Identify which cell holds the provided text, then report its [X, Y] central coordinate. 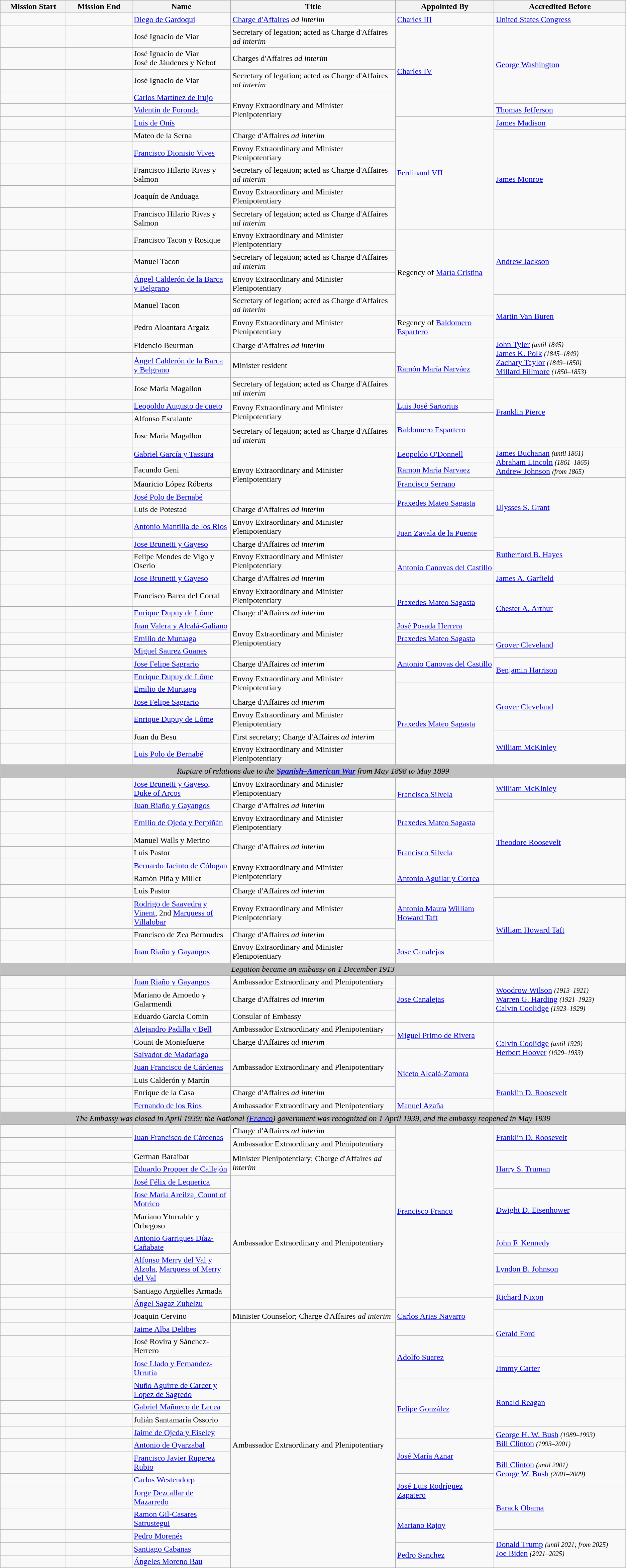
Felipe Mendes de Vigo y Oserio [181, 561]
Gabriel Mañueco de Lecea [181, 1407]
Minister resident [313, 365]
Minister Plenipotentiary; Charge d'Affaires ad interim [313, 1163]
Felipe González [445, 1409]
Baldomero Espartero [445, 430]
Gerald Ford [560, 1334]
Carlos Martínez de Irujo [181, 97]
Santiago Cabanas [181, 1549]
Legation became an embassy on 1 December 1913 [313, 969]
Valentin de Foronda [181, 110]
Harry S. Truman [560, 1169]
Salvador de Madariaga [181, 1055]
Regency of Baldomero Espartero [445, 327]
Manuel Azaña [445, 1106]
Pedro Aloantara Argaiz [181, 327]
Alfonso Escalante [181, 419]
Ronald Reagan [560, 1403]
Ramón María Narváez [445, 369]
Mariano Rajoy [445, 1525]
Charges d'Affaires ad interim [313, 58]
Emilio de Ojeda y Perpiñán [181, 823]
John F. Kennedy [560, 1243]
Fidencio Beurman [181, 345]
James Buchanan (until 1861)Abraham Lincoln (1861–1865)Andrew Johnson (from 1865) [560, 462]
Woodrow Wilson (1913–1921)Warren G. Harding (1921–1923)Calvin Coolidge (1923–1929) [560, 999]
Antonio de Oyarzabal [181, 1445]
Mateo de la Serna [181, 136]
Appointed By [445, 7]
Dwight D. Eisenhower [560, 1210]
James Madison [560, 123]
Julián Santamaría Ossorio [181, 1420]
Jose Maria Areilza, Count of Motrico [181, 1199]
José Polo de Bernabé [181, 497]
Pedro Morenés [181, 1536]
Francisco Serrano [445, 484]
Nuño Aguirre de Carcer y Lopez de Sagredo [181, 1390]
Jimmy Carter [560, 1368]
Leopoldo Augusto de cueto [181, 406]
Ángeles Moreno Bau [181, 1562]
William Howard Taft [560, 930]
Mariano Yturralde y Orbegoso [181, 1221]
Chester A. Arthur [560, 608]
John Tyler (until 1845)James K. Polk (1845–1849)Zachary Taylor (1849–1850)Millard Fillmore (1850–1853) [560, 358]
Ferdinand VII [445, 173]
José Rovira y Sánchez-Herrero [181, 1346]
Francisco Tacon y Rosique [181, 240]
Jaime de Ojeda y Eiseley [181, 1432]
Luis Polo de Bernabé [181, 754]
Francisco Javier Ruperez Rubio [181, 1462]
Count de Montefuerte [181, 1042]
Manuel Walls y Merino [181, 840]
Jose Llado y Fernandez-Urrutia [181, 1368]
Antonio Mantilla de los Ríos [181, 527]
First secretary; Charge d'Affaires ad interim [313, 736]
Regency of María Cristina [445, 273]
Luis de Potestad [181, 509]
Calvin Coolidge (until 1929)Herbert Hoover (1929–1933) [560, 1048]
Eduardo Propper de Callejón [181, 1169]
Leopoldo O'Donnell [445, 454]
Fernando de los Ríos [181, 1106]
Donald Trump (until 2021; from 2025)Joe Biden (2021–2025) [560, 1549]
Ulysses S. Grant [560, 507]
Francisco Franco [445, 1211]
Juan Zavala de la Puente [445, 533]
Jose Brunetti y Gayeso, Duke of Arcos [181, 788]
Alejandro Padilla y Bell [181, 1029]
Enrique de la Casa [181, 1093]
Luis José Sartorius [445, 406]
Rutherford B. Hayes [560, 555]
Antonio Aguilar y Correa [445, 878]
Accredited Before [560, 7]
Juan Valera y Alcalá-Galiano [181, 626]
José Luis Rodríguez Zapatero [445, 1490]
Benjamin Harrison [560, 670]
Mission End [99, 7]
Alfonso Merry del Val y Alzola, Marquess of Merry del Val [181, 1269]
George Washington [560, 65]
Mariano de Amoedo y Galarmendi [181, 999]
Francisco Barea del Corral [181, 596]
James A. Garfield [560, 579]
José Ignacio de ViarJosé de Jáudenes y Nebot [181, 58]
Miguel Primo de Rivera [445, 1035]
Eduardo Garcia Comin [181, 1016]
Carlos Arias Navarro [445, 1316]
Martin Van Buren [560, 316]
Andrew Jackson [560, 262]
James Monroe [560, 179]
Barack Obama [560, 1508]
Diego de Gardoqui [181, 19]
José María Aznar [445, 1456]
Ramon Maria Narvaez [445, 470]
José Félix de Lequerica [181, 1182]
Bernardo Jacinto de Cólogan [181, 866]
Antonio Maura William Howard Taft [445, 913]
Lyndon B. Johnson [560, 1269]
Ramon Gil-Casares Satrustegui [181, 1518]
Jorge Dezcallar de Mazarredo [181, 1497]
Theodore Roosevelt [560, 842]
Carlos Westendorp [181, 1480]
Consular of Embassy [313, 1016]
Name [181, 7]
Franklin Pierce [560, 412]
Minister Counselor; Charge d'Affaires ad interim [313, 1316]
Luis Calderón y Martín [181, 1080]
Mission Start [33, 7]
German Baraibar [181, 1156]
Rupture of relations due to the Spanish–American War from May 1898 to May 1899 [313, 771]
Pedro Sanchez [445, 1555]
Santiago Argüelles Armada [181, 1291]
Facundo Geni [181, 470]
Mauricio López Róberts [181, 484]
Francisco de Zea Bermudes [181, 935]
Charles IV [445, 71]
Miguel Saurez Guanes [181, 651]
Title [313, 7]
Joaquin Cervino [181, 1316]
José Posada Herrera [445, 626]
Jaime Alba Delibes [181, 1329]
Francisco Dionisio Vives [181, 153]
George H. W. Bush (1989–1993)Bill Clinton (1993–2001) [560, 1439]
Joaquín de Anduaga [181, 196]
Charles III [445, 19]
United States Congress [560, 19]
Bill Clinton (until 2001)George W. Bush (2001–2009) [560, 1469]
The Embassy was closed in April 1939; the National (Franco) government was recognized on 1 April 1939, and the embassy reopened in May 1939 [313, 1118]
Thomas Jefferson [560, 110]
Juan du Besu [181, 736]
Richard Nixon [560, 1297]
Niceto Alcalá-Zamora [445, 1074]
Antonio Garrigues Díaz-Cañabate [181, 1243]
Gabriel García y Tassura [181, 454]
Adolfo Suarez [445, 1357]
Rodrigo de Saavedra y Vinent, 2nd Marquess of Villalobar [181, 913]
Luis de Onís [181, 123]
Ángel Sagaz Zubelzu [181, 1304]
Ramón Piña y Millet [181, 878]
